For the text-containing cell, return its midpoint in (X, Y) coordinate format. 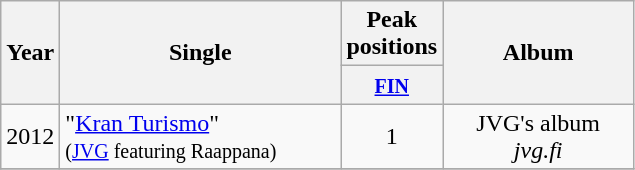
1 (392, 136)
Album (538, 52)
2012 (30, 136)
Peak positions (392, 34)
"Kran Turismo" (JVG featuring Raappana) (200, 136)
Single (200, 52)
FIN (392, 85)
Year (30, 52)
JVG's album jvg.fi (538, 136)
